Pinpoint the cell where the given text exists, returning its (X, Y) midpoint coordinate. 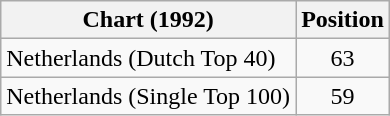
Chart (1992) (148, 20)
Position (343, 20)
Netherlands (Dutch Top 40) (148, 58)
59 (343, 96)
63 (343, 58)
Netherlands (Single Top 100) (148, 96)
